Output the [x, y] coordinate of the center of the cell containing the given text.  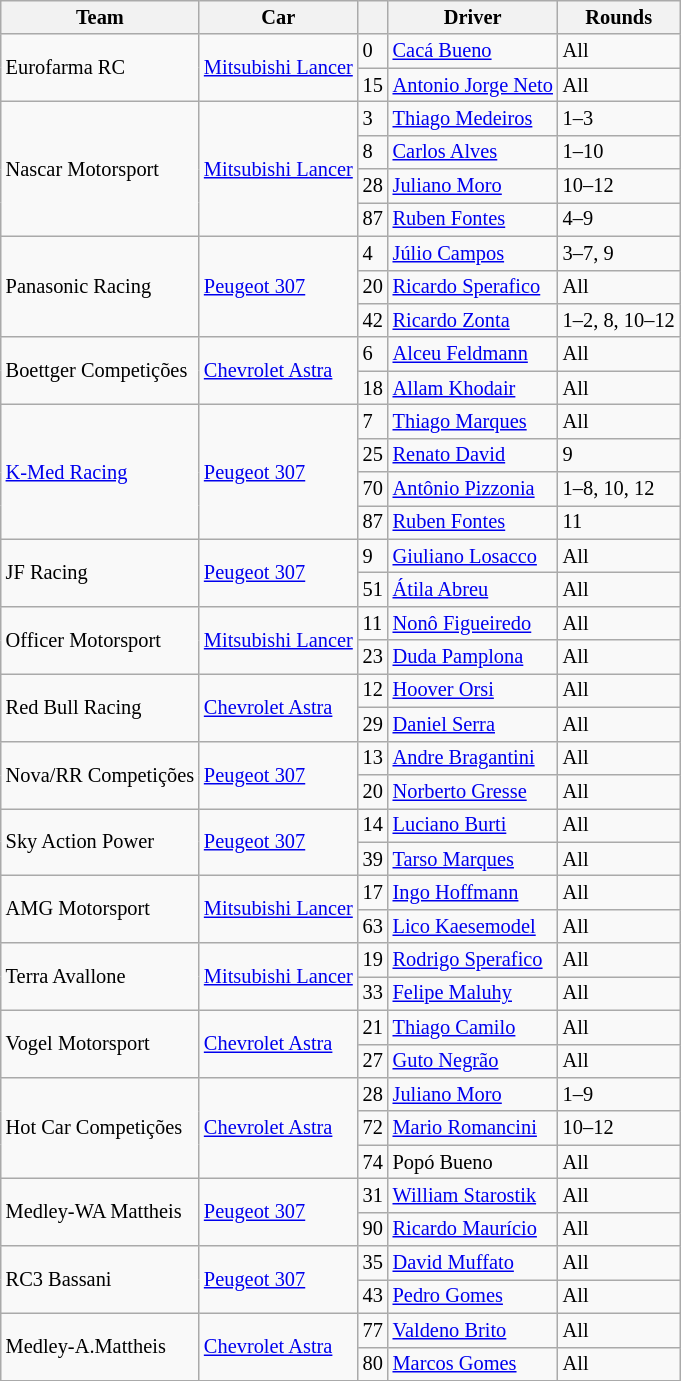
18 [373, 388]
Sky Action Power [100, 842]
Antônio Pizzonia [473, 489]
Tarso Marques [473, 859]
15 [373, 85]
13 [373, 758]
31 [373, 1195]
Mario Romancini [473, 1128]
Duda Pamplona [473, 657]
Júlio Campos [473, 253]
70 [373, 489]
1–10 [619, 152]
Terra Avallone [100, 976]
Boettger Competições [100, 370]
AMG Motorsport [100, 908]
Car [278, 17]
Ingo Hoffmann [473, 892]
Thiago Marques [473, 421]
RC3 Bassani [100, 1280]
Renato David [473, 455]
3–7, 9 [619, 253]
Hot Car Competições [100, 1128]
29 [373, 724]
7 [373, 421]
33 [373, 993]
Thiago Camilo [473, 1027]
Driver [473, 17]
63 [373, 926]
72 [373, 1128]
Antonio Jorge Neto [473, 85]
Felipe Maluhy [473, 993]
Rounds [619, 17]
43 [373, 1296]
William Starostik [473, 1195]
Ricardo Maurício [473, 1229]
Hoover Orsi [473, 690]
1–3 [619, 118]
51 [373, 589]
0 [373, 51]
Giuliano Losacco [473, 556]
Cacá Bueno [473, 51]
90 [373, 1229]
25 [373, 455]
Daniel Serra [473, 724]
JF Racing [100, 572]
Ricardo Sperafico [473, 287]
Valdeno Brito [473, 1330]
1–9 [619, 1094]
Eurofarma RC [100, 68]
12 [373, 690]
Panasonic Racing [100, 286]
David Muffato [473, 1263]
Norberto Gresse [473, 791]
Nova/RR Competições [100, 774]
17 [373, 892]
4 [373, 253]
Team [100, 17]
Medley-A.Mattheis [100, 1346]
21 [373, 1027]
Officer Motorsport [100, 640]
Ricardo Zonta [473, 320]
Nascar Motorsport [100, 168]
6 [373, 354]
42 [373, 320]
Thiago Medeiros [473, 118]
1–8, 10, 12 [619, 489]
27 [373, 1061]
3 [373, 118]
Pedro Gomes [473, 1296]
Red Bull Racing [100, 706]
Guto Negrão [473, 1061]
39 [373, 859]
80 [373, 1364]
Medley-WA Mattheis [100, 1212]
Átila Abreu [473, 589]
19 [373, 960]
Alceu Feldmann [473, 354]
K-Med Racing [100, 472]
77 [373, 1330]
35 [373, 1263]
1–2, 8, 10–12 [619, 320]
Carlos Alves [473, 152]
Allam Khodair [473, 388]
4–9 [619, 219]
74 [373, 1162]
Marcos Gomes [473, 1364]
23 [373, 657]
Luciano Burti [473, 825]
14 [373, 825]
Popó Bueno [473, 1162]
8 [373, 152]
Andre Bragantini [473, 758]
Rodrigo Sperafico [473, 960]
Vogel Motorsport [100, 1044]
Nonô Figueiredo [473, 623]
Lico Kaesemodel [473, 926]
